Determine the [x, y] coordinate at the center of the cell enclosing the given text.  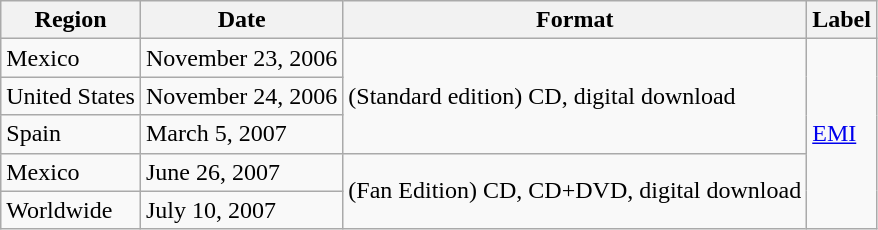
Date [241, 20]
Spain [71, 134]
Label [842, 20]
(Fan Edition) CD, CD+DVD, digital download [575, 191]
Worldwide [71, 210]
June 26, 2007 [241, 172]
Format [575, 20]
July 10, 2007 [241, 210]
(Standard edition) CD, digital download [575, 96]
EMI [842, 134]
Region [71, 20]
November 23, 2006 [241, 58]
November 24, 2006 [241, 96]
United States [71, 96]
March 5, 2007 [241, 134]
